Determine the (X, Y) coordinate at the center of the cell enclosing the given text.  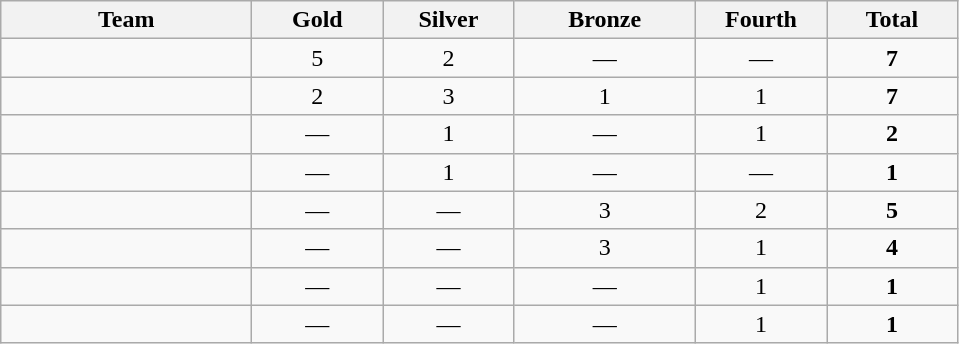
Fourth (760, 20)
Gold (318, 20)
Total (892, 20)
4 (892, 248)
Silver (448, 20)
Bronze (605, 20)
Team (126, 20)
